Scan for the cell matching the given text and deliver its [X, Y] coordinate at center. 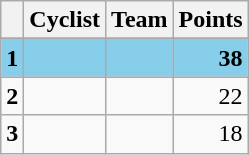
38 [210, 58]
3 [12, 134]
2 [12, 96]
18 [210, 134]
1 [12, 58]
22 [210, 96]
Points [210, 20]
Cyclist [65, 20]
Team [140, 20]
